Output the (x, y) coordinate of the center of the cell containing the given text.  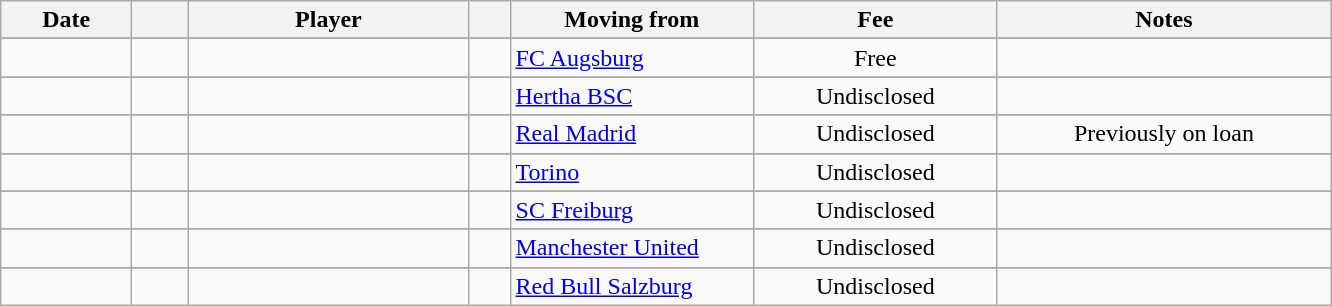
Date (66, 20)
Free (876, 58)
SC Freiburg (632, 210)
Manchester United (632, 248)
Red Bull Salzburg (632, 286)
Real Madrid (632, 134)
Fee (876, 20)
Previously on loan (1164, 134)
Moving from (632, 20)
Hertha BSC (632, 96)
FC Augsburg (632, 58)
Notes (1164, 20)
Player (328, 20)
Torino (632, 172)
